Capture the cell that displays the provided text and extract its [X, Y] central coordinate. 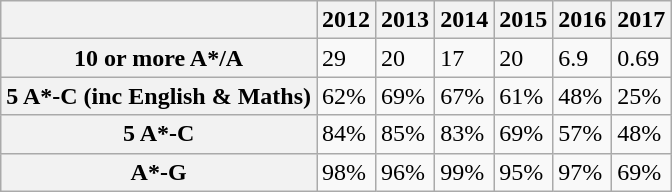
2017 [642, 20]
10 or more A*/A [159, 58]
96% [406, 172]
95% [524, 172]
97% [582, 172]
61% [524, 96]
98% [346, 172]
17 [464, 58]
99% [464, 172]
84% [346, 134]
57% [582, 134]
29 [346, 58]
0.69 [642, 58]
2012 [346, 20]
62% [346, 96]
2015 [524, 20]
2014 [464, 20]
85% [406, 134]
83% [464, 134]
2013 [406, 20]
2016 [582, 20]
5 A*-C [159, 134]
5 A*-C (inc English & Maths) [159, 96]
67% [464, 96]
A*-G [159, 172]
25% [642, 96]
6.9 [582, 58]
